Detect which cell encompasses the target text, then output its [x, y] center coordinate. 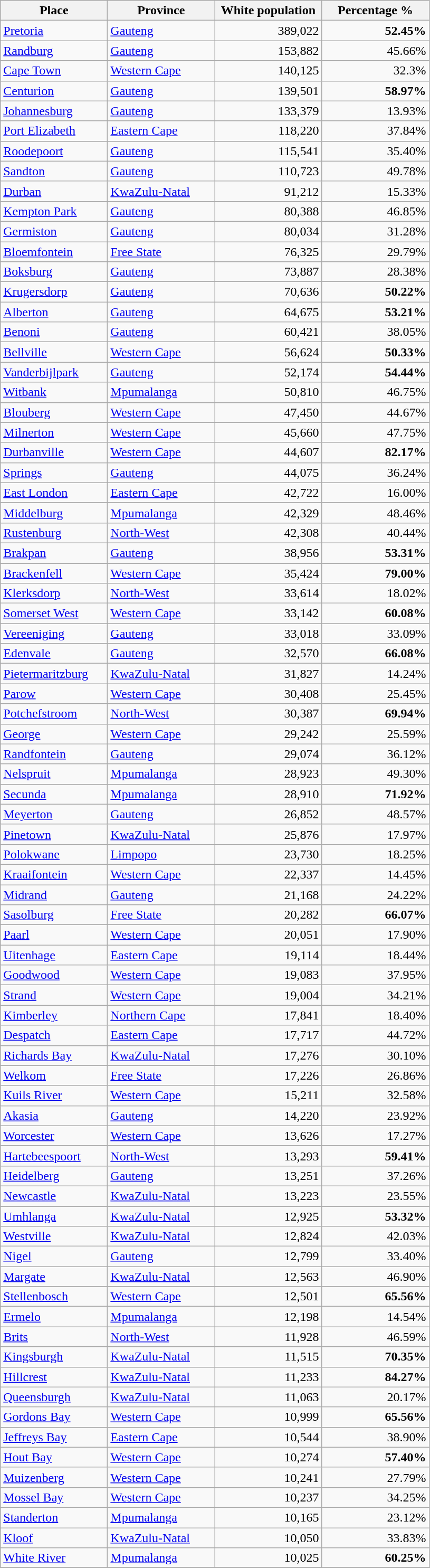
Randfontein [54, 754]
28,910 [268, 794]
Pietermaritzburg [54, 674]
29,074 [268, 754]
10,999 [268, 1417]
11,233 [268, 1377]
14.24% [376, 674]
Witbank [54, 392]
Province [161, 11]
Strand [54, 995]
Blouberg [54, 412]
Kempton Park [54, 211]
38,956 [268, 553]
26,852 [268, 814]
Parow [54, 694]
37.84% [376, 131]
Sandton [54, 171]
115,541 [268, 151]
Richards Bay [54, 1055]
47.75% [376, 432]
Middelburg [54, 513]
11,063 [268, 1397]
Benoni [54, 332]
Hartebeespoort [54, 1156]
Percentage % [376, 11]
82.17% [376, 452]
White River [54, 1558]
24.22% [376, 895]
49.78% [376, 171]
25,876 [268, 834]
Potchefstroom [54, 714]
91,212 [268, 191]
Standerton [54, 1517]
Jeffreys Bay [54, 1437]
Muizenberg [54, 1477]
Hout Bay [54, 1457]
17.27% [376, 1136]
Kimberley [54, 1015]
Place [54, 11]
13,251 [268, 1176]
37.95% [376, 975]
Hillcrest [54, 1377]
11,928 [268, 1337]
32,570 [268, 654]
42,308 [268, 533]
13,293 [268, 1156]
31.28% [376, 231]
Milnerton [54, 432]
80,388 [268, 211]
47,450 [268, 412]
14.54% [376, 1317]
Brackenfell [54, 573]
18.25% [376, 854]
18.40% [376, 1015]
Somerset West [54, 613]
34.21% [376, 995]
Ermelo [54, 1317]
27.79% [376, 1477]
69.94% [376, 714]
48.57% [376, 814]
33.40% [376, 1257]
Sasolburg [54, 915]
Westville [54, 1236]
33,614 [268, 593]
17,276 [268, 1055]
17.90% [376, 935]
38.05% [376, 332]
46.85% [376, 211]
53.31% [376, 553]
56,624 [268, 352]
36.24% [376, 473]
29,242 [268, 734]
East London [54, 493]
Paarl [54, 935]
Mossel Bay [54, 1497]
25.45% [376, 694]
Klerksdorp [54, 593]
Queensburgh [54, 1397]
44,075 [268, 473]
30,387 [268, 714]
Stellenbosch [54, 1297]
79.00% [376, 573]
23.92% [376, 1116]
Nigel [54, 1257]
80,034 [268, 231]
Kingsburgh [54, 1357]
46.90% [376, 1277]
389,022 [268, 31]
Krugersdorp [54, 292]
Goodwood [54, 975]
Randburg [54, 51]
15.33% [376, 191]
Roodepoort [54, 151]
17,717 [268, 1035]
14.45% [376, 874]
50.22% [376, 292]
46.75% [376, 392]
Port Elizabeth [54, 131]
33,018 [268, 634]
118,220 [268, 131]
10,025 [268, 1558]
13.93% [376, 111]
70,636 [268, 292]
32.58% [376, 1095]
20,051 [268, 935]
18.02% [376, 593]
37.26% [376, 1176]
Vanderbijlpark [54, 372]
Kuils River [54, 1095]
Kloof [54, 1538]
64,675 [268, 312]
20.17% [376, 1397]
Bloemfontein [54, 252]
17,226 [268, 1075]
Brits [54, 1337]
12,824 [268, 1236]
140,125 [268, 71]
Kraaifontein [54, 874]
Johannesburg [54, 111]
13,223 [268, 1196]
Worcester [54, 1136]
19,083 [268, 975]
Durban [54, 191]
60.25% [376, 1558]
70.35% [376, 1357]
21,168 [268, 895]
58.97% [376, 91]
76,325 [268, 252]
Germiston [54, 231]
16.00% [376, 493]
Midrand [54, 895]
42,329 [268, 513]
Cape Town [54, 71]
32.3% [376, 71]
49.30% [376, 774]
26.86% [376, 1075]
22,337 [268, 874]
45.66% [376, 51]
40.44% [376, 533]
11,515 [268, 1357]
Uitenhage [54, 955]
12,563 [268, 1277]
42,722 [268, 493]
59.41% [376, 1156]
31,827 [268, 674]
Durbanville [54, 452]
53.21% [376, 312]
Meyerton [54, 814]
20,282 [268, 915]
Springs [54, 473]
35.40% [376, 151]
44.72% [376, 1035]
Polokwane [54, 854]
Nelspruit [54, 774]
66.07% [376, 915]
Brakpan [54, 553]
10,274 [268, 1457]
28,923 [268, 774]
48.46% [376, 513]
Umhlanga [54, 1216]
30,408 [268, 694]
50,810 [268, 392]
54.44% [376, 372]
42.03% [376, 1236]
12,198 [268, 1317]
73,887 [268, 272]
13,626 [268, 1136]
Pretoria [54, 31]
139,501 [268, 91]
17.97% [376, 834]
Heidelberg [54, 1176]
19,004 [268, 995]
White population [268, 11]
25.59% [376, 734]
Pinetown [54, 834]
Vereeniging [54, 634]
Newcastle [54, 1196]
12,799 [268, 1257]
Despatch [54, 1035]
10,050 [268, 1538]
Akasia [54, 1116]
Rustenburg [54, 533]
36.12% [376, 754]
53.32% [376, 1216]
Northern Cape [161, 1015]
33.83% [376, 1538]
110,723 [268, 171]
33.09% [376, 634]
33,142 [268, 613]
Gordons Bay [54, 1417]
66.08% [376, 654]
34.25% [376, 1497]
15,211 [268, 1095]
29.79% [376, 252]
Margate [54, 1277]
Secunda [54, 794]
Alberton [54, 312]
60,421 [268, 332]
Welkom [54, 1075]
57.40% [376, 1457]
Edenvale [54, 654]
28.38% [376, 272]
153,882 [268, 51]
18.44% [376, 955]
46.59% [376, 1337]
23.55% [376, 1196]
133,379 [268, 111]
10,165 [268, 1517]
12,925 [268, 1216]
84.27% [376, 1377]
30.10% [376, 1055]
Limpopo [161, 854]
12,501 [268, 1297]
71.92% [376, 794]
38.90% [376, 1437]
10,241 [268, 1477]
23.12% [376, 1517]
Boksburg [54, 272]
George [54, 734]
Centurion [54, 91]
45,660 [268, 432]
44,607 [268, 452]
Bellville [54, 352]
60.08% [376, 613]
10,237 [268, 1497]
19,114 [268, 955]
50.33% [376, 352]
44.67% [376, 412]
14,220 [268, 1116]
52,174 [268, 372]
17,841 [268, 1015]
52.45% [376, 31]
10,544 [268, 1437]
35,424 [268, 573]
23,730 [268, 854]
